Detect which cell encompasses the target text, then output its [X, Y] center coordinate. 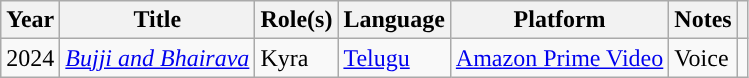
Notes [703, 20]
Role(s) [296, 20]
Amazon Prime Video [559, 58]
Language [394, 20]
Telugu [394, 58]
Bujji and Bhairava [158, 58]
2024 [30, 58]
Title [158, 20]
Voice [703, 58]
Platform [559, 20]
Year [30, 20]
Kyra [296, 58]
